From the cell containing the given text, extract its center point as [x, y] coordinate. 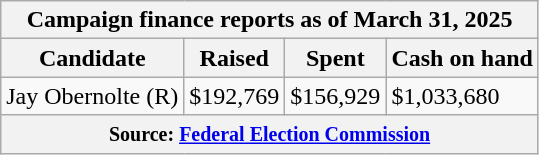
Cash on hand [462, 58]
$1,033,680 [462, 96]
Spent [336, 58]
$156,929 [336, 96]
Campaign finance reports as of March 31, 2025 [270, 20]
Jay Obernolte (R) [92, 96]
$192,769 [234, 96]
Source: Federal Election Commission [270, 134]
Raised [234, 58]
Candidate [92, 58]
